Provide the [X, Y] coordinate of the cell's center where the given text is located.  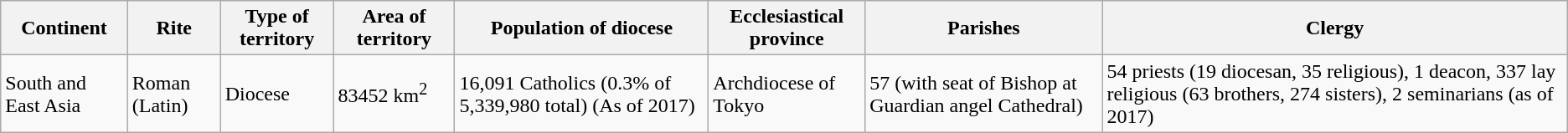
Archdiocese of Tokyo [787, 94]
Type of territory [276, 28]
57 (with seat of Bishop at Guardian angel Cathedral) [983, 94]
16,091 Catholics (0.3% of 5,339,980 total) (As of 2017) [581, 94]
Parishes [983, 28]
South and East Asia [64, 94]
Roman (Latin) [174, 94]
Continent [64, 28]
Clergy [1335, 28]
83452 km2 [394, 94]
Ecclesiastical province [787, 28]
Area of territory [394, 28]
Rite [174, 28]
Diocese [276, 94]
54 priests (19 diocesan, 35 religious), 1 deacon, 337 lay religious (63 brothers, 274 sisters), 2 seminarians (as of 2017) [1335, 94]
Population of diocese [581, 28]
